Provide the [X, Y] coordinate of the cell's center where the given text is located.  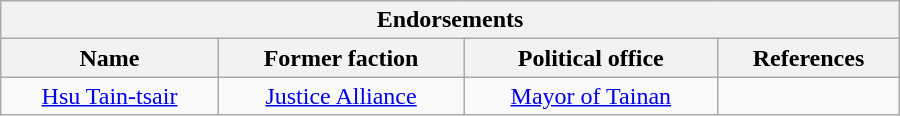
Mayor of Tainan [591, 96]
Endorsements [450, 20]
Name [110, 58]
Justice Alliance [341, 96]
References [808, 58]
Hsu Tain-tsair [110, 96]
Former faction [341, 58]
Political office [591, 58]
